Identify which cell holds the provided text, then report its (x, y) central coordinate. 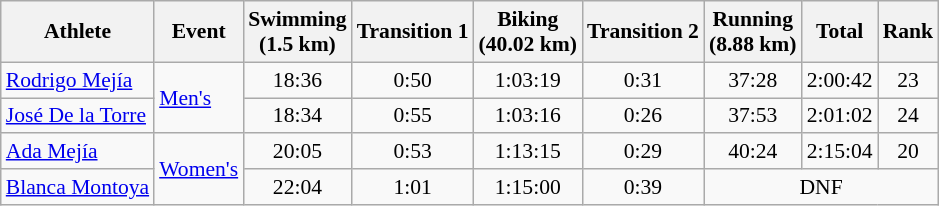
22:04 (297, 187)
2:01:02 (840, 116)
18:34 (297, 116)
Transition 2 (643, 32)
0:26 (643, 116)
Women's (198, 170)
0:55 (413, 116)
1:01 (413, 187)
20 (908, 152)
Swimming(1.5 km) (297, 32)
24 (908, 116)
0:53 (413, 152)
1:03:16 (528, 116)
2:15:04 (840, 152)
0:39 (643, 187)
Men's (198, 98)
DNF (821, 187)
0:50 (413, 80)
40:24 (753, 152)
0:29 (643, 152)
Rodrigo Mejía (78, 80)
Event (198, 32)
Blanca Montoya (78, 187)
Ada Mejía (78, 152)
18:36 (297, 80)
20:05 (297, 152)
1:13:15 (528, 152)
1:03:19 (528, 80)
Biking(40.02 km) (528, 32)
Rank (908, 32)
Running(8.88 km) (753, 32)
José De la Torre (78, 116)
37:53 (753, 116)
Athlete (78, 32)
37:28 (753, 80)
Total (840, 32)
1:15:00 (528, 187)
2:00:42 (840, 80)
23 (908, 80)
0:31 (643, 80)
Transition 1 (413, 32)
